For the text-containing cell, return its midpoint in [X, Y] coordinate format. 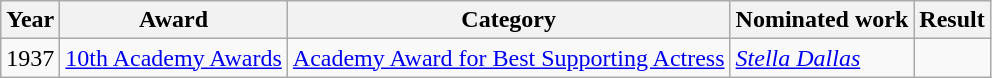
Category [508, 20]
Result [952, 20]
Stella Dallas [822, 58]
Award [174, 20]
10th Academy Awards [174, 58]
Academy Award for Best Supporting Actress [508, 58]
Year [30, 20]
Nominated work [822, 20]
1937 [30, 58]
